Capture the cell that displays the provided text and extract its (X, Y) central coordinate. 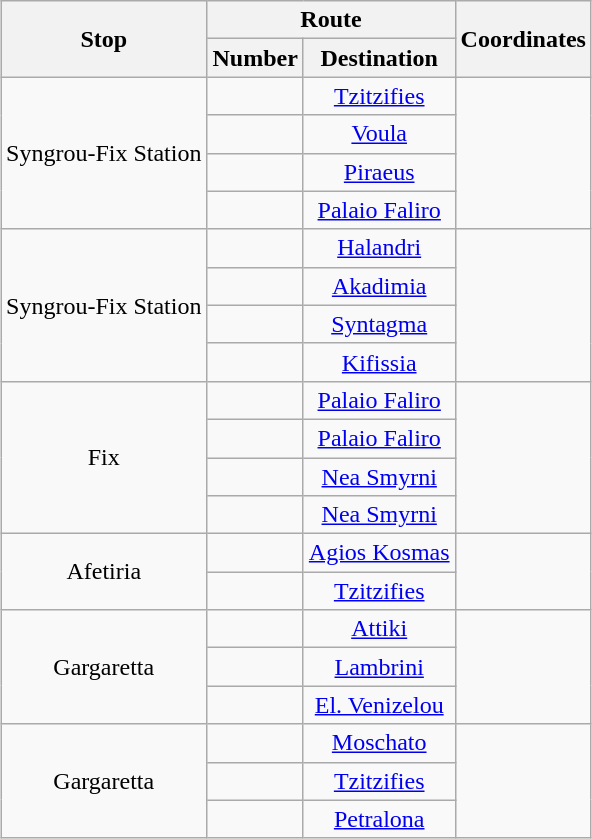
Moschato (379, 743)
El. Venizelou (379, 705)
Fix (104, 457)
Afetiria (104, 572)
Stop (104, 39)
Akadimia (379, 286)
Kifissia (379, 362)
Lambrini (379, 667)
Piraeus (379, 172)
Destination (379, 58)
Petralona (379, 819)
Coordinates (523, 39)
Agios Kosmas (379, 553)
Route (331, 20)
Syntagma (379, 324)
Voula (379, 134)
Number (255, 58)
Halandri (379, 248)
Attiki (379, 629)
